Capture the cell that displays the provided text and extract its [X, Y] central coordinate. 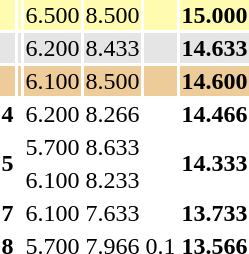
6.500 [52, 15]
5.700 [52, 147]
14.600 [214, 81]
7 [8, 213]
8.266 [112, 114]
4 [8, 114]
14.466 [214, 114]
15.000 [214, 15]
8.633 [112, 147]
8.433 [112, 48]
14.633 [214, 48]
14.333 [214, 164]
7.633 [112, 213]
13.733 [214, 213]
5 [8, 164]
8.233 [112, 180]
